Pinpoint the cell where the given text exists, returning its [X, Y] midpoint coordinate. 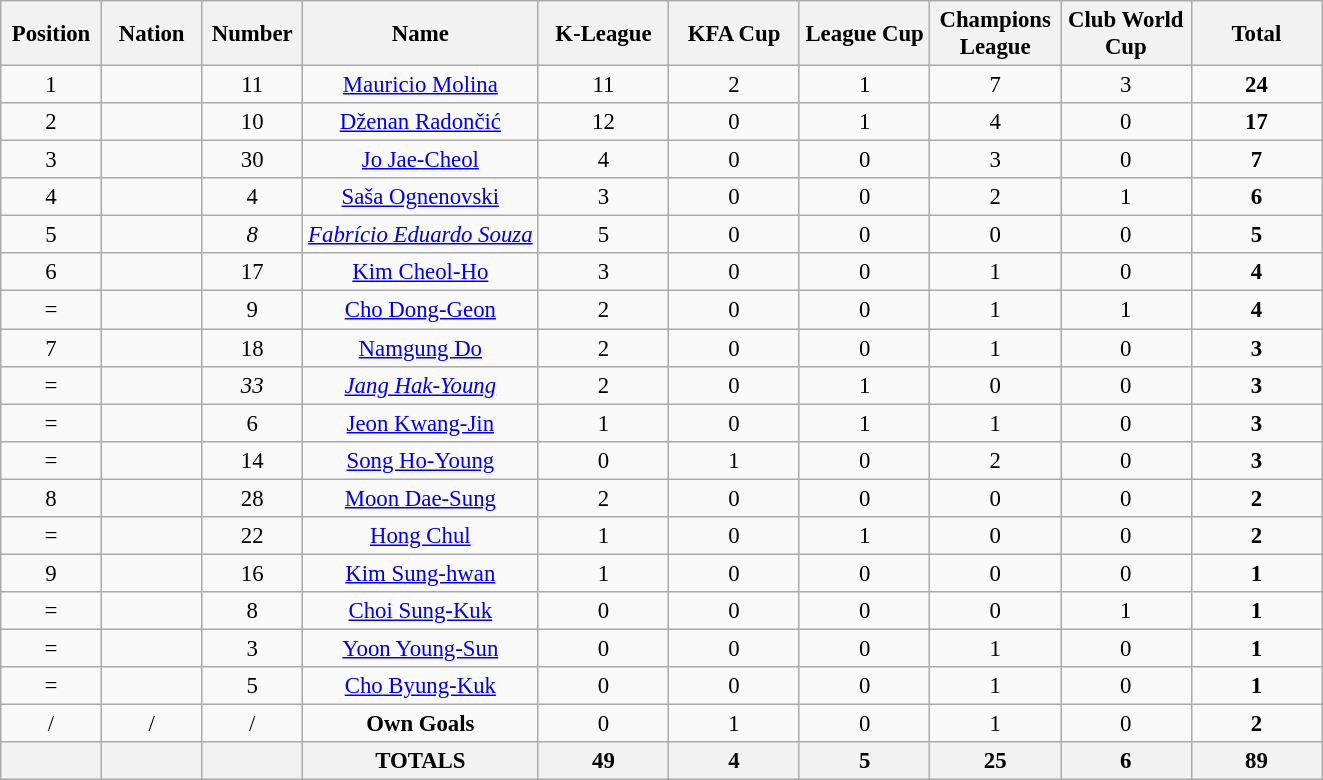
89 [1256, 761]
K-League [604, 34]
12 [604, 122]
Jeon Kwang-Jin [421, 423]
Champions League [996, 34]
Position [52, 34]
Dženan Radončić [421, 122]
14 [252, 460]
League Cup [864, 34]
Name [421, 34]
KFA Cup [734, 34]
30 [252, 160]
Namgung Do [421, 348]
25 [996, 761]
Club World Cup [1126, 34]
Song Ho-Young [421, 460]
Fabrício Eduardo Souza [421, 235]
Jang Hak-Young [421, 385]
Choi Sung-Kuk [421, 611]
Cho Dong-Geon [421, 310]
24 [1256, 85]
10 [252, 122]
16 [252, 573]
Number [252, 34]
Saša Ognenovski [421, 197]
49 [604, 761]
22 [252, 536]
Kim Cheol-Ho [421, 273]
18 [252, 348]
Nation [152, 34]
Hong Chul [421, 536]
28 [252, 498]
33 [252, 385]
Total [1256, 34]
Yoon Young-Sun [421, 648]
Kim Sung-hwan [421, 573]
Jo Jae-Cheol [421, 160]
Moon Dae-Sung [421, 498]
Mauricio Molina [421, 85]
Cho Byung-Kuk [421, 686]
Own Goals [421, 724]
TOTALS [421, 761]
